Locate the cell with the specified text and output its [x, y] center coordinate. 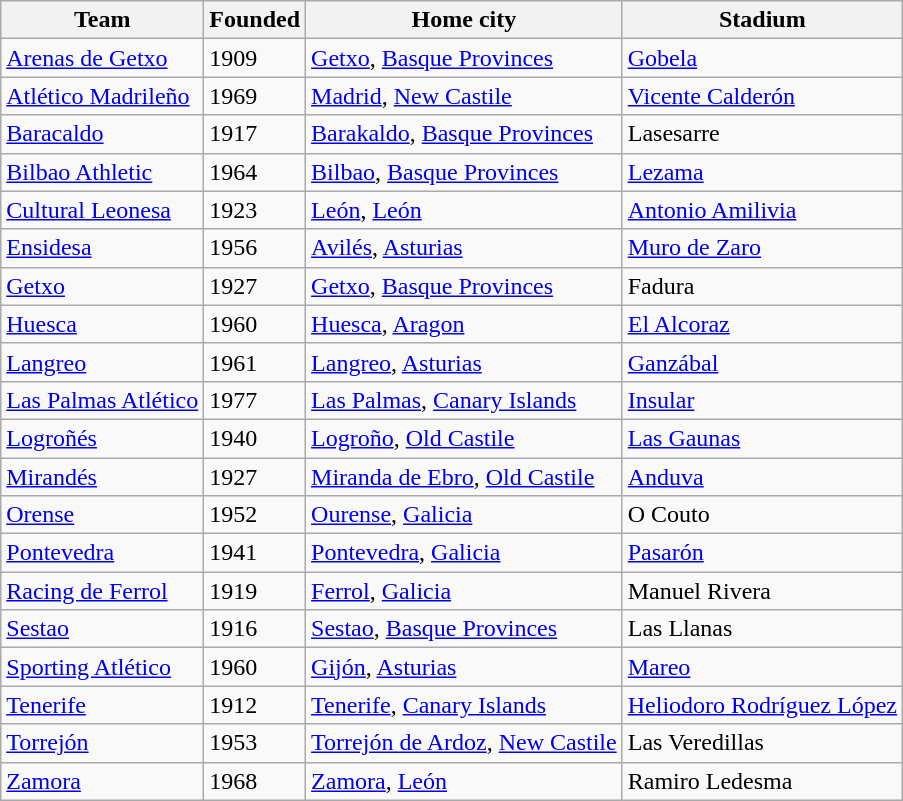
1941 [255, 553]
1919 [255, 591]
Heliodoro Rodríguez López [762, 705]
Langreo [102, 362]
Orense [102, 515]
Sestao, Basque Provinces [464, 629]
Las Gaunas [762, 438]
Madrid, New Castile [464, 96]
Barakaldo, Basque Provinces [464, 134]
Ferrol, Galicia [464, 591]
Gijón, Asturias [464, 667]
Cultural Leonesa [102, 210]
El Alcoraz [762, 324]
1969 [255, 96]
1940 [255, 438]
Las Palmas, Canary Islands [464, 400]
Founded [255, 20]
Arenas de Getxo [102, 58]
Las Llanas [762, 629]
Fadura [762, 286]
Getxo [102, 286]
Torrejón [102, 743]
Ourense, Galicia [464, 515]
León, León [464, 210]
Pontevedra [102, 553]
Baracaldo [102, 134]
Pasarón [762, 553]
Stadium [762, 20]
Muro de Zaro [762, 248]
Zamora, León [464, 781]
Sporting Atlético [102, 667]
Logroño, Old Castile [464, 438]
Zamora [102, 781]
O Couto [762, 515]
Lasesarre [762, 134]
Racing de Ferrol [102, 591]
Tenerife, Canary Islands [464, 705]
Las Palmas Atlético [102, 400]
Insular [762, 400]
Antonio Amilivia [762, 210]
Vicente Calderón [762, 96]
Avilés, Asturias [464, 248]
Pontevedra, Galicia [464, 553]
1917 [255, 134]
Las Veredillas [762, 743]
1961 [255, 362]
1952 [255, 515]
Huesca [102, 324]
Manuel Rivera [762, 591]
Torrejón de Ardoz, New Castile [464, 743]
Lezama [762, 172]
1923 [255, 210]
1964 [255, 172]
1912 [255, 705]
Ganzábal [762, 362]
1953 [255, 743]
Anduva [762, 477]
Atlético Madrileño [102, 96]
Bilbao, Basque Provinces [464, 172]
Mirandés [102, 477]
1956 [255, 248]
Huesca, Aragon [464, 324]
Logroñés [102, 438]
Miranda de Ebro, Old Castile [464, 477]
Ensidesa [102, 248]
Langreo, Asturias [464, 362]
Ramiro Ledesma [762, 781]
Mareo [762, 667]
1916 [255, 629]
Gobela [762, 58]
1977 [255, 400]
Home city [464, 20]
Tenerife [102, 705]
1909 [255, 58]
Sestao [102, 629]
1968 [255, 781]
Bilbao Athletic [102, 172]
Team [102, 20]
